Determine the [X, Y] coordinate at the center of the cell enclosing the given text.  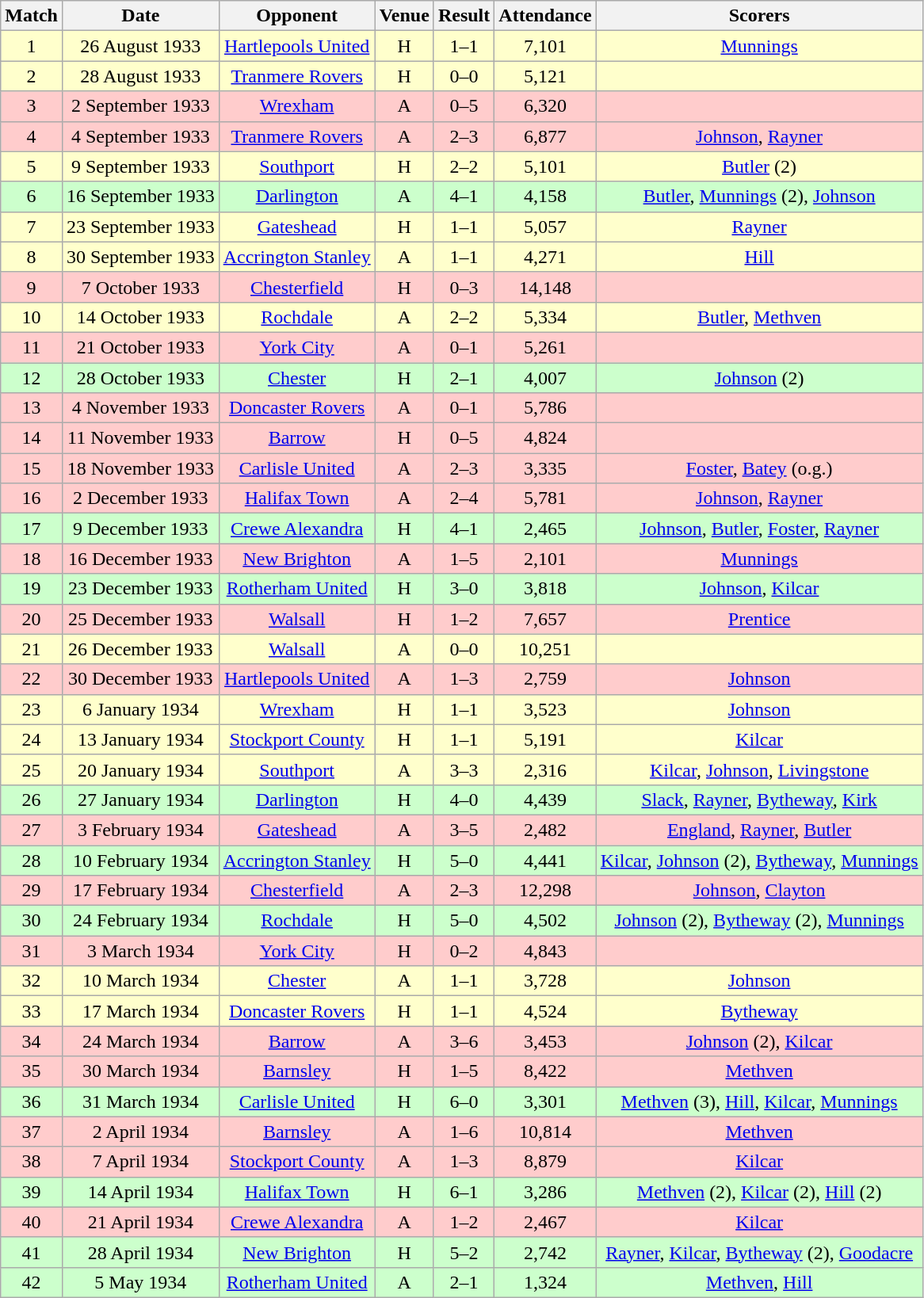
7 April 1934 [140, 1162]
16 September 1933 [140, 197]
4 [32, 136]
3,286 [545, 1192]
28 August 1933 [140, 76]
3–5 [464, 830]
28 [32, 860]
14,148 [545, 287]
7 October 1933 [140, 287]
3,301 [545, 1101]
5,101 [545, 166]
34 [32, 1041]
14 [32, 438]
3 February 1934 [140, 830]
3,728 [545, 981]
Rayner [759, 227]
4,843 [545, 951]
4,158 [545, 197]
2,467 [545, 1222]
4,502 [545, 921]
5–2 [464, 1252]
36 [32, 1101]
0–2 [464, 951]
Johnson, Butler, Foster, Rayner [759, 529]
Prentice [759, 619]
Butler (2) [759, 166]
26 December 1933 [140, 649]
7 [32, 227]
6–1 [464, 1192]
Slack, Rayner, Bytheway, Kirk [759, 800]
29 [32, 891]
4,007 [545, 378]
23 September 1933 [140, 227]
2–4 [464, 498]
37 [32, 1132]
10,814 [545, 1132]
11 November 1933 [140, 438]
21 [32, 649]
Johnson (2), Bytheway (2), Munnings [759, 921]
6–0 [464, 1101]
5,057 [545, 227]
2 September 1933 [140, 106]
20 January 1934 [140, 769]
Foster, Batey (o.g.) [759, 468]
5,191 [545, 739]
2,482 [545, 830]
20 [32, 619]
15 [32, 468]
32 [32, 981]
Methven, Hill [759, 1282]
13 [32, 408]
21 April 1934 [140, 1222]
2,465 [545, 529]
30 December 1933 [140, 679]
7,101 [545, 46]
4,439 [545, 800]
28 October 1933 [140, 378]
35 [32, 1071]
30 March 1934 [140, 1071]
Johnson, Clayton [759, 891]
4,271 [545, 257]
1 [32, 46]
Methven (3), Hill, Kilcar, Munnings [759, 1101]
24 [32, 739]
3–0 [464, 589]
17 March 1934 [140, 1011]
3,453 [545, 1041]
5 May 1934 [140, 1282]
Bytheway [759, 1011]
31 March 1934 [140, 1101]
13 January 1934 [140, 739]
11 [32, 347]
England, Rayner, Butler [759, 830]
4,441 [545, 860]
9 [32, 287]
12 [32, 378]
5,261 [545, 347]
27 [32, 830]
24 March 1934 [140, 1041]
25 [32, 769]
2,742 [545, 1252]
Result [464, 16]
27 January 1934 [140, 800]
41 [32, 1252]
17 February 1934 [140, 891]
5,334 [545, 317]
38 [32, 1162]
33 [32, 1011]
28 April 1934 [140, 1252]
9 December 1933 [140, 529]
6 [32, 197]
3 March 1934 [140, 951]
3–6 [464, 1041]
Methven (2), Kilcar (2), Hill (2) [759, 1192]
0–3 [464, 287]
16 December 1933 [140, 559]
Match [32, 16]
24 February 1934 [140, 921]
23 December 1933 [140, 589]
2,101 [545, 559]
40 [32, 1222]
25 December 1933 [140, 619]
10 March 1934 [140, 981]
26 August 1933 [140, 46]
18 [32, 559]
2 April 1934 [140, 1132]
Kilcar, Johnson (2), Bytheway, Munnings [759, 860]
5,121 [545, 76]
8 [32, 257]
4–0 [464, 800]
3,523 [545, 709]
31 [32, 951]
Venue [404, 16]
1–6 [464, 1132]
Butler, Munnings (2), Johnson [759, 197]
Kilcar, Johnson, Livingstone [759, 769]
6,320 [545, 106]
Rayner, Kilcar, Bytheway (2), Goodacre [759, 1252]
Date [140, 16]
22 [32, 679]
10 [32, 317]
2,759 [545, 679]
Scorers [759, 16]
14 April 1934 [140, 1192]
5,781 [545, 498]
Johnson (2) [759, 378]
Butler, Methven [759, 317]
9 September 1933 [140, 166]
2,316 [545, 769]
14 October 1933 [140, 317]
4,824 [545, 438]
5,786 [545, 408]
42 [32, 1282]
12,298 [545, 891]
Johnson, Kilcar [759, 589]
2 December 1933 [140, 498]
2 [32, 76]
18 November 1933 [140, 468]
3,335 [545, 468]
4 November 1933 [140, 408]
39 [32, 1192]
5 [32, 166]
1,324 [545, 1282]
17 [32, 529]
Hill [759, 257]
6 January 1934 [140, 709]
8,879 [545, 1162]
3,818 [545, 589]
10 February 1934 [140, 860]
10,251 [545, 649]
4 September 1933 [140, 136]
3–3 [464, 769]
30 [32, 921]
6,877 [545, 136]
3 [32, 106]
16 [32, 498]
Opponent [296, 16]
8,422 [545, 1071]
Attendance [545, 16]
7,657 [545, 619]
4,524 [545, 1011]
26 [32, 800]
Johnson (2), Kilcar [759, 1041]
21 October 1933 [140, 347]
19 [32, 589]
30 September 1933 [140, 257]
23 [32, 709]
